From the cell containing the given text, extract its center point as [X, Y] coordinate. 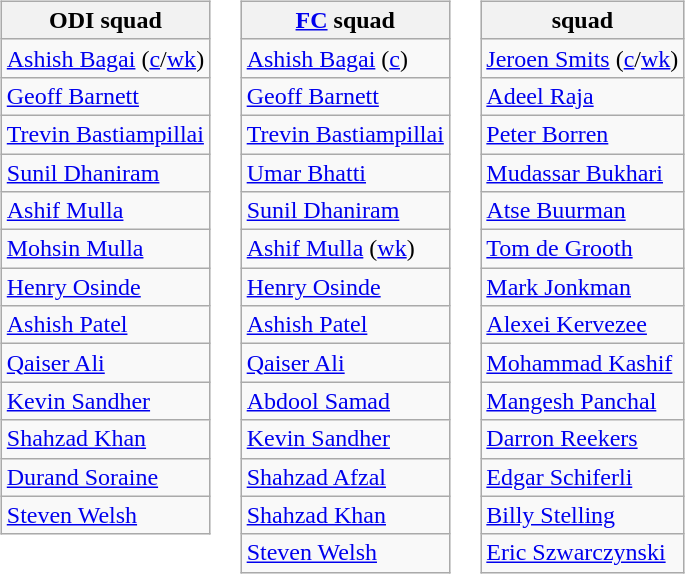
Mudassar Bukhari [582, 173]
Abdool Samad [345, 401]
Durand Soraine [105, 477]
Darron Reekers [582, 439]
Alexei Kervezee [582, 325]
Mohammad Kashif [582, 363]
Adeel Raja [582, 96]
Umar Bhatti [345, 173]
Eric Szwarczynski [582, 553]
Jeroen Smits (c/wk) [582, 58]
Mangesh Panchal [582, 401]
Ashish Bagai (c/wk) [105, 58]
Ashif Mulla [105, 211]
Shahzad Afzal [345, 477]
Tom de Grooth [582, 249]
Ashif Mulla (wk) [345, 249]
FC squad [345, 20]
Edgar Schiferli [582, 477]
Mark Jonkman [582, 287]
ODI squad [105, 20]
Atse Buurman [582, 211]
squad [582, 20]
Ashish Bagai (c) [345, 58]
Mohsin Mulla [105, 249]
Billy Stelling [582, 515]
Peter Borren [582, 134]
